Pinpoint the cell where the given text exists, returning its [X, Y] midpoint coordinate. 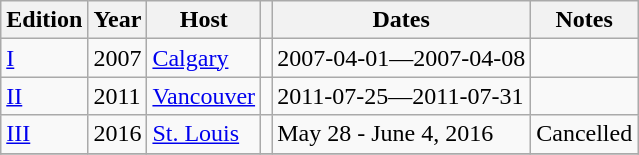
Edition [44, 20]
2011 [118, 96]
Calgary [204, 58]
Dates [402, 20]
Cancelled [584, 134]
Year [118, 20]
2016 [118, 134]
St. Louis [204, 134]
2011-07-25—2011-07-31 [402, 96]
III [44, 134]
Vancouver [204, 96]
I [44, 58]
2007 [118, 58]
Notes [584, 20]
2007-04-01—2007-04-08 [402, 58]
May 28 - June 4, 2016 [402, 134]
II [44, 96]
Host [204, 20]
